For the text-containing cell, return its midpoint in [x, y] coordinate format. 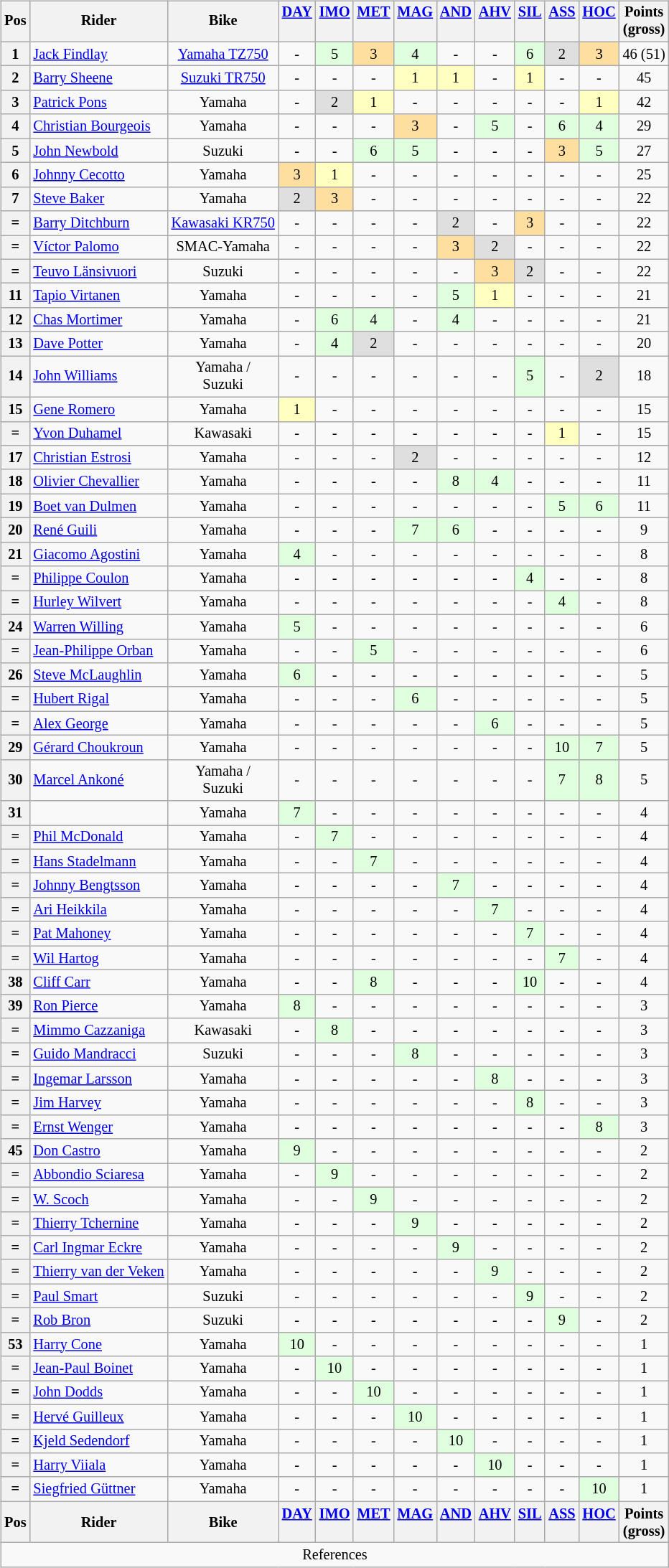
Paul Smart [98, 1296]
Ron Pierce [98, 1006]
Warren Willing [98, 626]
Barry Ditchburn [98, 223]
Johnny Cecotto [98, 175]
René Guili [98, 530]
Steve Baker [98, 199]
53 [15, 1344]
31 [15, 813]
Hurley Wilvert [98, 603]
Kawasaki KR750 [223, 223]
Jack Findlay [98, 54]
30 [15, 780]
Giacomo Agostini [98, 554]
38 [15, 982]
Steve McLaughlin [98, 675]
14 [15, 377]
Rob Bron [98, 1320]
Teuvo Länsivuori [98, 271]
Barry Sheene [98, 78]
Hervé Guilleux [98, 1417]
W. Scoch [98, 1199]
SMAC-Yamaha [223, 248]
John Williams [98, 377]
Hans Stadelmann [98, 861]
References [334, 1555]
42 [645, 103]
Marcel Ankoné [98, 780]
Don Castro [98, 1151]
Kjeld Sedendorf [98, 1441]
John Dodds [98, 1393]
Ernst Wenger [98, 1127]
Ingemar Larsson [98, 1079]
Siegfried Güttner [98, 1489]
Yvon Duhamel [98, 433]
Mimmo Cazzaniga [98, 1031]
19 [15, 506]
Jim Harvey [98, 1103]
Jean-Philippe Orban [98, 651]
25 [645, 175]
46 (51) [645, 54]
Ari Heikkila [98, 910]
Gene Romero [98, 409]
Tapio Virtanen [98, 296]
Boet van Dulmen [98, 506]
Thierry van der Veken [98, 1272]
Hubert Rigal [98, 699]
Olivier Chevallier [98, 482]
Christian Estrosi [98, 458]
John Newbold [98, 151]
Gérard Choukroun [98, 748]
39 [15, 1006]
Guido Mandracci [98, 1055]
Víctor Palomo [98, 248]
Wil Hartog [98, 958]
26 [15, 675]
Thierry Tchernine [98, 1224]
17 [15, 458]
Jean-Paul Boinet [98, 1369]
Suzuki TR750 [223, 78]
Patrick Pons [98, 103]
Abbondio Sciaresa [98, 1175]
13 [15, 344]
27 [645, 151]
Alex George [98, 723]
Harry Cone [98, 1344]
24 [15, 626]
Dave Potter [98, 344]
Cliff Carr [98, 982]
Johnny Bengtsson [98, 886]
Chas Mortimer [98, 320]
Philippe Coulon [98, 578]
Phil McDonald [98, 837]
Pat Mahoney [98, 934]
Yamaha TZ750 [223, 54]
Carl Ingmar Eckre [98, 1248]
Harry Viiala [98, 1465]
Christian Bourgeois [98, 126]
